Scan for the cell matching the given text and deliver its (x, y) coordinate at center. 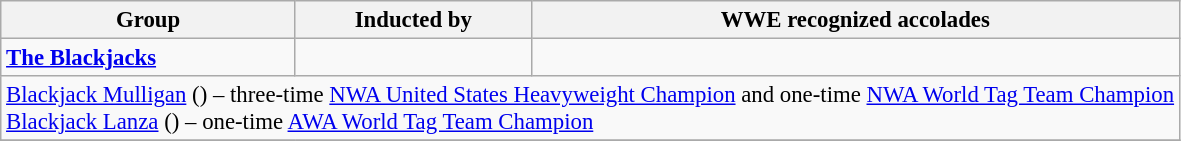
The Blackjacks (148, 58)
WWE recognized accolades (855, 20)
Inducted by (413, 20)
Group (148, 20)
